Return [x, y] of the center of cell containing provided text 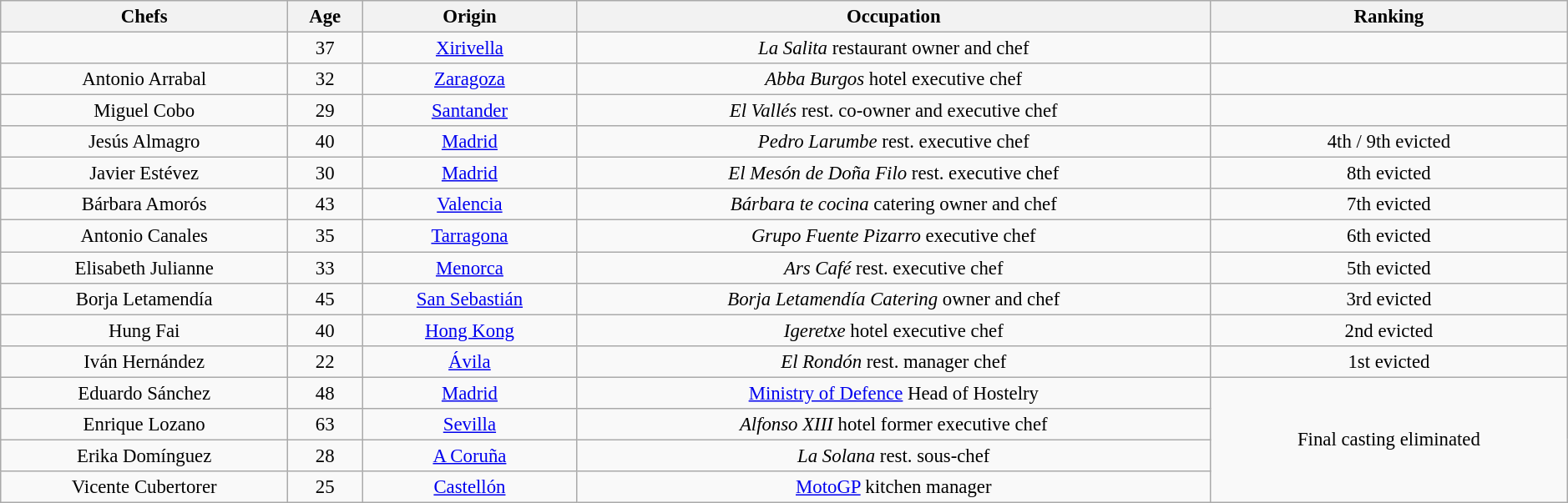
30 [325, 174]
Xirivella [469, 48]
Javier Estévez [144, 174]
Borja Letamendía Catering owner and chef [894, 299]
El Mesón de Doña Filo rest. executive chef [894, 174]
La Solana rest. sous-chef [894, 455]
Final casting eliminated [1389, 440]
Alfonso XIII hotel former executive chef [894, 424]
7th evicted [1389, 204]
El Rondón rest. manager chef [894, 361]
Chefs [144, 17]
Abba Burgos hotel executive chef [894, 79]
Ministry of Defence Head of Hostelry [894, 393]
El Vallés rest. co-owner and executive chef [894, 111]
MotoGP kitchen manager [894, 487]
Enrique Lozano [144, 424]
43 [325, 204]
4th / 9th evicted [1389, 142]
Tarragona [469, 236]
Miguel Cobo [144, 111]
28 [325, 455]
Borja Letamendía [144, 299]
Igeretxe hotel executive chef [894, 330]
29 [325, 111]
Hong Kong [469, 330]
32 [325, 79]
Eduardo Sánchez [144, 393]
Jesús Almagro [144, 142]
Origin [469, 17]
48 [325, 393]
Pedro Larumbe rest. executive chef [894, 142]
Zaragoza [469, 79]
Elisabeth Julianne [144, 268]
6th evicted [1389, 236]
33 [325, 268]
Antonio Arrabal [144, 79]
63 [325, 424]
Santander [469, 111]
La Salita restaurant owner and chef [894, 48]
37 [325, 48]
Castellón [469, 487]
5th evicted [1389, 268]
Erika Domínguez [144, 455]
Hung Fai [144, 330]
Ars Café rest. executive chef [894, 268]
Menorca [469, 268]
22 [325, 361]
A Coruña [469, 455]
Iván Hernández [144, 361]
Vicente Cubertorer [144, 487]
1st evicted [1389, 361]
35 [325, 236]
Valencia [469, 204]
Sevilla [469, 424]
Ranking [1389, 17]
Occupation [894, 17]
8th evicted [1389, 174]
Bárbara te cocina catering owner and chef [894, 204]
Ávila [469, 361]
San Sebastián [469, 299]
Antonio Canales [144, 236]
2nd evicted [1389, 330]
3rd evicted [1389, 299]
25 [325, 487]
Grupo Fuente Pizarro executive chef [894, 236]
Bárbara Amorós [144, 204]
Age [325, 17]
45 [325, 299]
